Detect which cell encompasses the target text, then output its (X, Y) center coordinate. 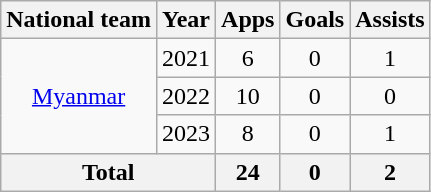
Year (186, 20)
Total (108, 172)
24 (248, 172)
2023 (186, 134)
8 (248, 134)
10 (248, 96)
6 (248, 58)
Goals (315, 20)
Assists (390, 20)
2021 (186, 58)
Apps (248, 20)
National team (79, 20)
2 (390, 172)
2022 (186, 96)
Myanmar (79, 96)
